Find where the given text appears and provide that cell's center as (X, Y) coordinate. 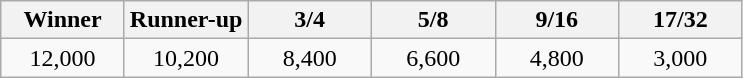
Winner (63, 20)
3/4 (310, 20)
8,400 (310, 58)
9/16 (557, 20)
5/8 (433, 20)
12,000 (63, 58)
3,000 (681, 58)
17/32 (681, 20)
Runner-up (186, 20)
10,200 (186, 58)
4,800 (557, 58)
6,600 (433, 58)
